Provide the [X, Y] coordinate of the cell's center where the given text is located.  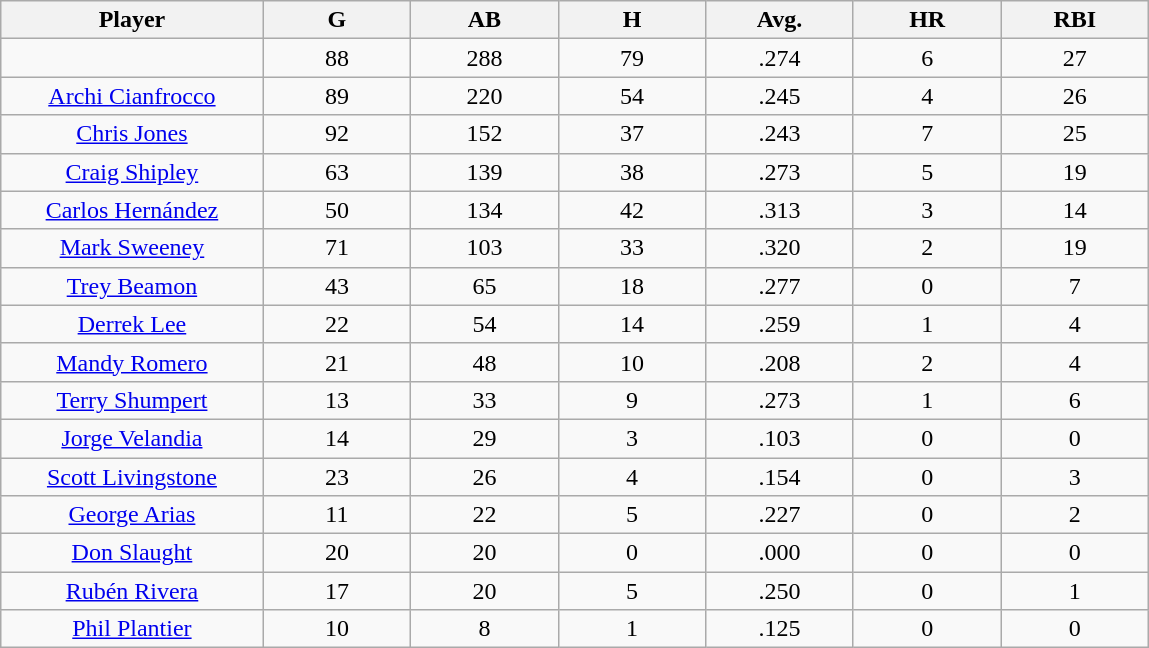
288 [485, 58]
63 [337, 172]
23 [337, 477]
71 [337, 248]
152 [485, 134]
Terry Shumpert [132, 400]
21 [337, 362]
AB [485, 20]
Carlos Hernández [132, 210]
Derrek Lee [132, 324]
88 [337, 58]
220 [485, 96]
.154 [780, 477]
.274 [780, 58]
48 [485, 362]
.125 [780, 629]
Avg. [780, 20]
17 [337, 591]
.277 [780, 286]
.250 [780, 591]
38 [632, 172]
Craig Shipley [132, 172]
134 [485, 210]
.245 [780, 96]
42 [632, 210]
.000 [780, 553]
9 [632, 400]
Chris Jones [132, 134]
Jorge Velandia [132, 438]
.320 [780, 248]
Mark Sweeney [132, 248]
Player [132, 20]
37 [632, 134]
43 [337, 286]
.227 [780, 515]
29 [485, 438]
Trey Beamon [132, 286]
92 [337, 134]
HR [927, 20]
139 [485, 172]
27 [1075, 58]
.313 [780, 210]
50 [337, 210]
25 [1075, 134]
Rubén Rivera [132, 591]
Archi Cianfrocco [132, 96]
11 [337, 515]
Mandy Romero [132, 362]
89 [337, 96]
George Arias [132, 515]
Scott Livingstone [132, 477]
.259 [780, 324]
Phil Plantier [132, 629]
8 [485, 629]
.103 [780, 438]
RBI [1075, 20]
103 [485, 248]
65 [485, 286]
18 [632, 286]
.208 [780, 362]
79 [632, 58]
13 [337, 400]
G [337, 20]
H [632, 20]
Don Slaught [132, 553]
.243 [780, 134]
